Pinpoint the cell where the given text exists, returning its (x, y) midpoint coordinate. 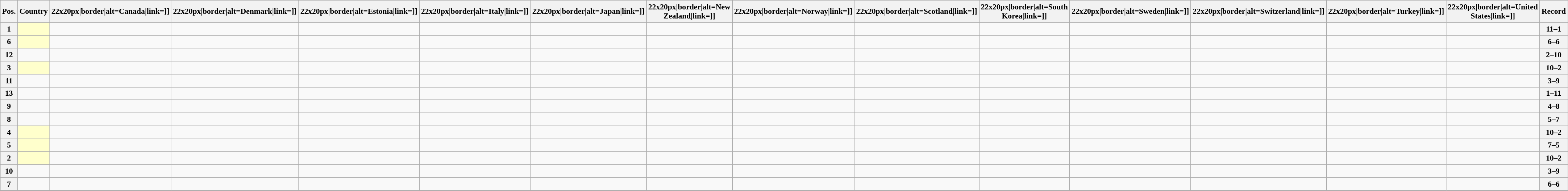
11–1 (1554, 29)
22x20px|border|alt=Japan|link=]] (588, 12)
5 (9, 145)
22x20px|border|alt=Italy|link=]] (475, 12)
Country (34, 12)
13 (9, 94)
10 (9, 171)
12 (9, 55)
9 (9, 107)
1 (9, 29)
2 (9, 158)
5–7 (1554, 120)
8 (9, 120)
Record (1554, 12)
22x20px|border|alt=United States|link=]] (1493, 12)
11 (9, 81)
22x20px|border|alt=Switzerland|link=]] (1259, 12)
22x20px|border|alt=Canada|link=]] (111, 12)
6 (9, 42)
22x20px|border|alt=Norway|link=]] (794, 12)
7 (9, 184)
3 (9, 68)
2–10 (1554, 55)
22x20px|border|alt=Turkey|link=]] (1386, 12)
22x20px|border|alt=Estonia|link=]] (359, 12)
22x20px|border|alt=New Zealand|link=]] (689, 12)
22x20px|border|alt=South Korea|link=]] (1024, 12)
Pos. (9, 12)
22x20px|border|alt=Scotland|link=]] (917, 12)
4–8 (1554, 107)
1–11 (1554, 94)
22x20px|border|alt=Denmark|link=]] (235, 12)
7–5 (1554, 145)
4 (9, 132)
22x20px|border|alt=Sweden|link=]] (1130, 12)
